Determine the [x, y] coordinate at the center of the cell enclosing the given text.  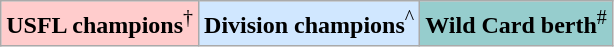
Wild Card berth# [516, 24]
USFL champions† [100, 24]
Division champions^ [310, 24]
